Return the [x, y] coordinate for the center point of the cell that contains the specified text.  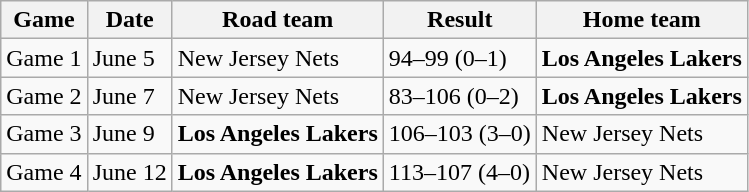
Road team [278, 20]
Game [44, 20]
106–103 (3–0) [460, 134]
Home team [642, 20]
June 5 [130, 58]
June 7 [130, 96]
Date [130, 20]
113–107 (4–0) [460, 172]
Game 1 [44, 58]
94–99 (0–1) [460, 58]
June 9 [130, 134]
Game 4 [44, 172]
83–106 (0–2) [460, 96]
June 12 [130, 172]
Game 2 [44, 96]
Result [460, 20]
Game 3 [44, 134]
